Find where the given text appears and provide that cell's center as (x, y) coordinate. 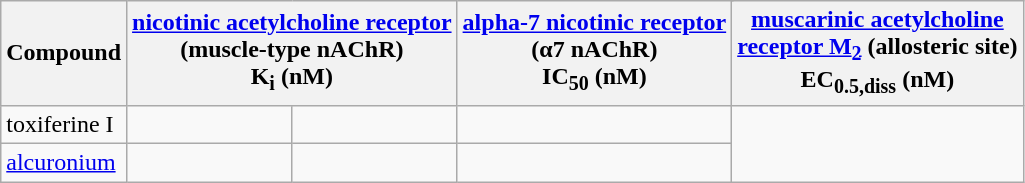
alpha-7 nicotinic receptor(α7 nAChR)IC50 (nM) (594, 54)
muscarinic acetylcholinereceptor M2 (allosteric site)EC0.5,diss (nM) (878, 54)
Compound (64, 54)
nicotinic acetylcholine receptor(muscle-type nAChR)Ki (nM) (292, 54)
toxiferine I (64, 124)
alcuronium (64, 162)
